Return the (x, y) coordinate for the center point of the cell that contains the specified text.  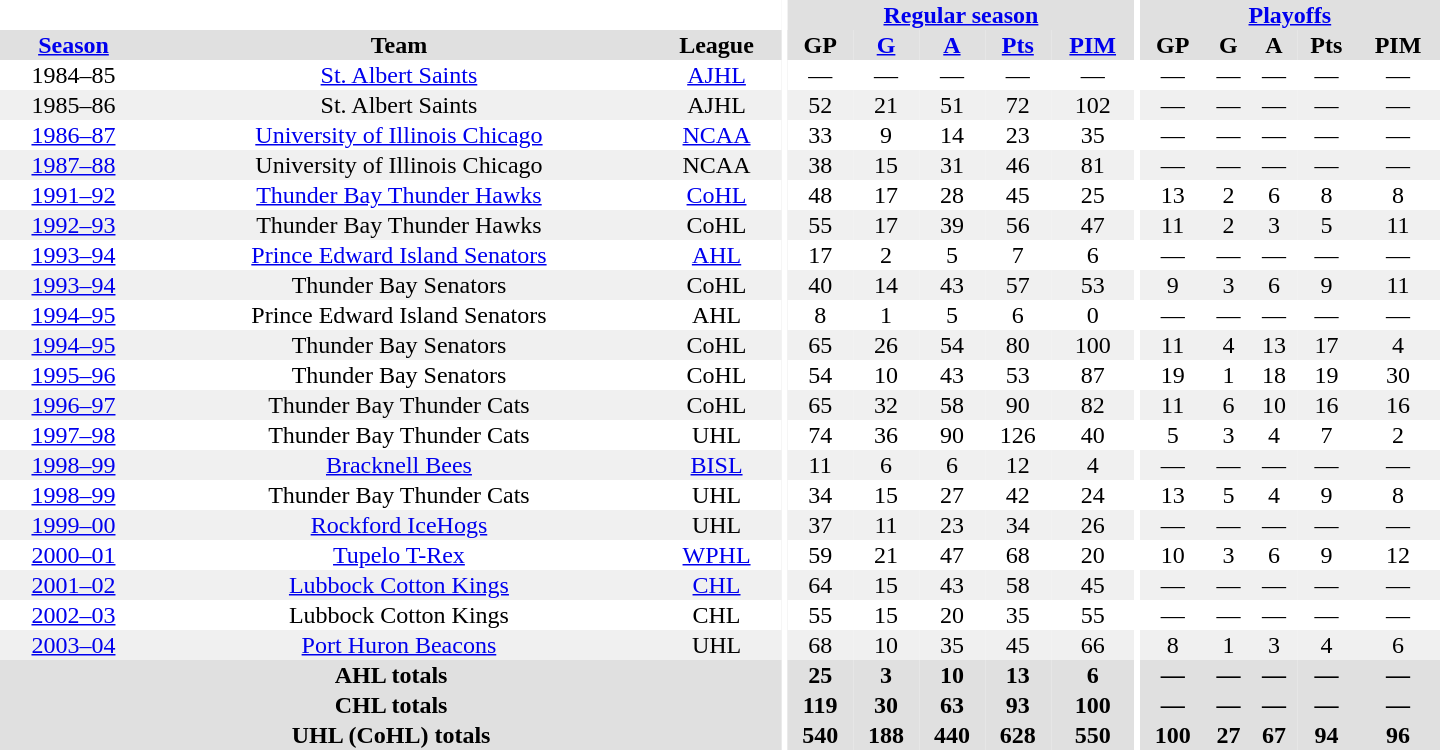
1995–96 (74, 375)
1987–88 (74, 165)
League (716, 45)
0 (1093, 315)
87 (1093, 375)
66 (1093, 645)
Team (399, 45)
96 (1398, 735)
24 (1093, 495)
2002–03 (74, 615)
UHL (CoHL) totals (391, 735)
2003–04 (74, 645)
63 (952, 705)
Tupelo T-Rex (399, 555)
540 (820, 735)
31 (952, 165)
56 (1018, 225)
64 (820, 585)
Rockford IceHogs (399, 525)
46 (1018, 165)
37 (820, 525)
38 (820, 165)
Regular season (960, 15)
1999–00 (74, 525)
94 (1326, 735)
52 (820, 105)
82 (1093, 405)
67 (1274, 735)
32 (886, 405)
Season (74, 45)
1996–97 (74, 405)
39 (952, 225)
59 (820, 555)
CHL totals (391, 705)
36 (886, 435)
WPHL (716, 555)
57 (1018, 285)
1997–98 (74, 435)
1991–92 (74, 195)
81 (1093, 165)
28 (952, 195)
2001–02 (74, 585)
18 (1274, 375)
Playoffs (1290, 15)
42 (1018, 495)
440 (952, 735)
1985–86 (74, 105)
BISL (716, 465)
2000–01 (74, 555)
Port Huron Beacons (399, 645)
126 (1018, 435)
550 (1093, 735)
33 (820, 135)
628 (1018, 735)
119 (820, 705)
188 (886, 735)
51 (952, 105)
Bracknell Bees (399, 465)
1992–93 (74, 225)
1984–85 (74, 75)
1986–87 (74, 135)
102 (1093, 105)
93 (1018, 705)
AHL totals (391, 675)
80 (1018, 345)
48 (820, 195)
72 (1018, 105)
74 (820, 435)
